Capture the cell that displays the provided text and extract its (x, y) central coordinate. 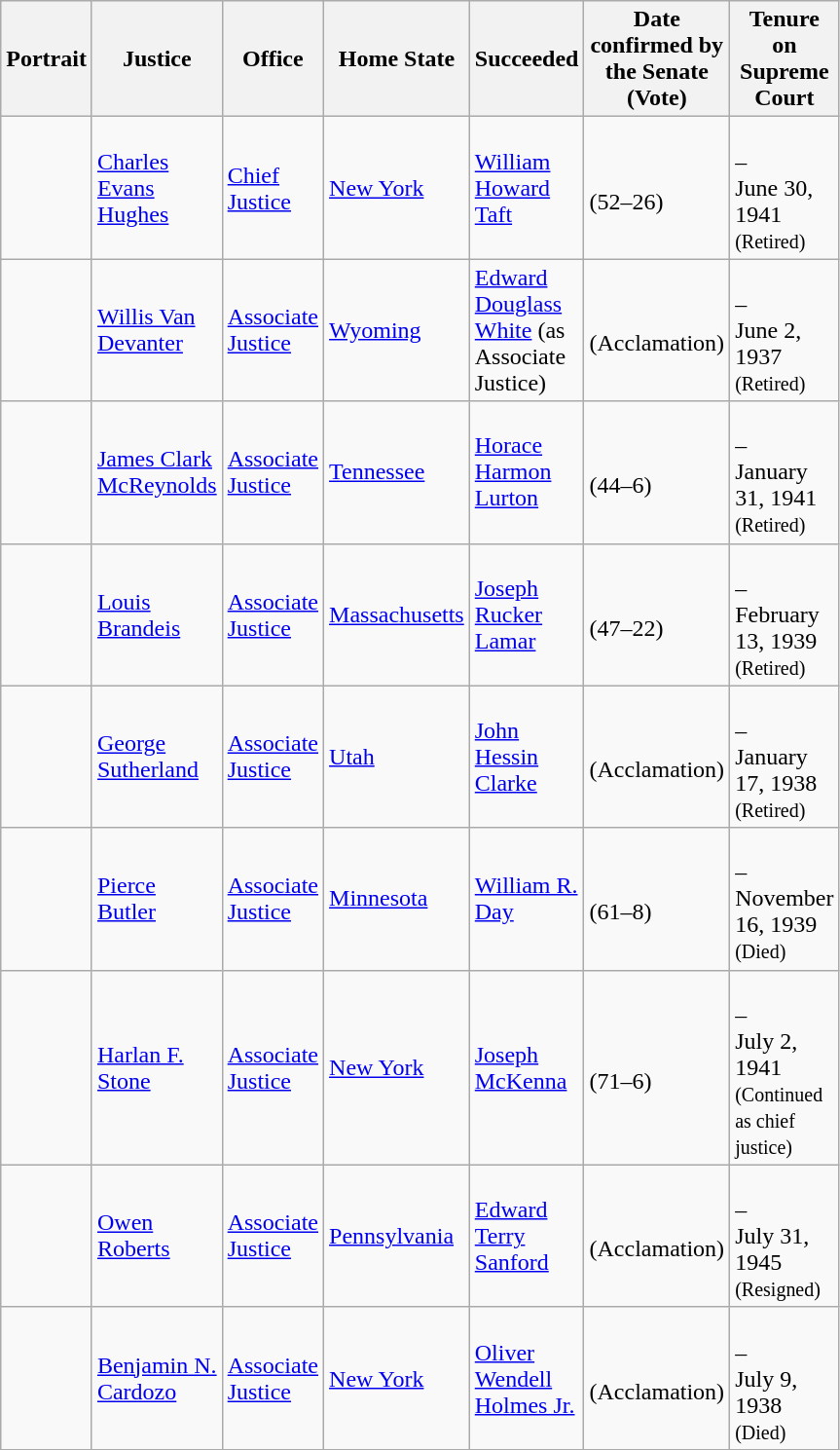
–February 13, 1939(Retired) (785, 614)
Pierce Butler (157, 899)
–June 2, 1937(Retired) (785, 330)
William Howard Taft (527, 188)
Joseph McKenna (527, 1067)
–January 17, 1938(Retired) (785, 757)
Edward Douglass White (as Associate Justice) (527, 330)
Edward Terry Sanford (527, 1236)
Tennessee (397, 472)
–November 16, 1939(Died) (785, 899)
Justice (157, 58)
–June 30, 1941(Retired) (785, 188)
(71–6) (657, 1067)
–January 31, 1941(Retired) (785, 472)
Owen Roberts (157, 1236)
Home State (397, 58)
Louis Brandeis (157, 614)
Joseph Rucker Lamar (527, 614)
Date confirmed by the Senate(Vote) (657, 58)
Tenure on Supreme Court (785, 58)
Wyoming (397, 330)
(44–6) (657, 472)
–July 2, 1941(Continued as chief justice) (785, 1067)
Chief Justice (273, 188)
(52–26) (657, 188)
Portrait (47, 58)
Willis Van Devanter (157, 330)
(47–22) (657, 614)
George Sutherland (157, 757)
James Clark McReynolds (157, 472)
–July 9, 1938(Died) (785, 1378)
Pennsylvania (397, 1236)
Massachusetts (397, 614)
Harlan F. Stone (157, 1067)
Horace Harmon Lurton (527, 472)
Oliver Wendell Holmes Jr. (527, 1378)
Utah (397, 757)
John Hessin Clarke (527, 757)
Succeeded (527, 58)
Benjamin N. Cardozo (157, 1378)
Minnesota (397, 899)
Charles Evans Hughes (157, 188)
Office (273, 58)
(61–8) (657, 899)
–July 31, 1945(Resigned) (785, 1236)
William R. Day (527, 899)
